Output the (x, y) coordinate of the center of the cell containing the given text.  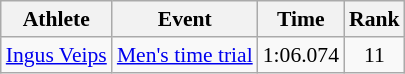
Event (185, 19)
Men's time trial (185, 55)
1:06.074 (301, 55)
11 (374, 55)
Time (301, 19)
Athlete (56, 19)
Ingus Veips (56, 55)
Rank (374, 19)
